Determine the [X, Y] coordinate at the center of the cell enclosing the given text.  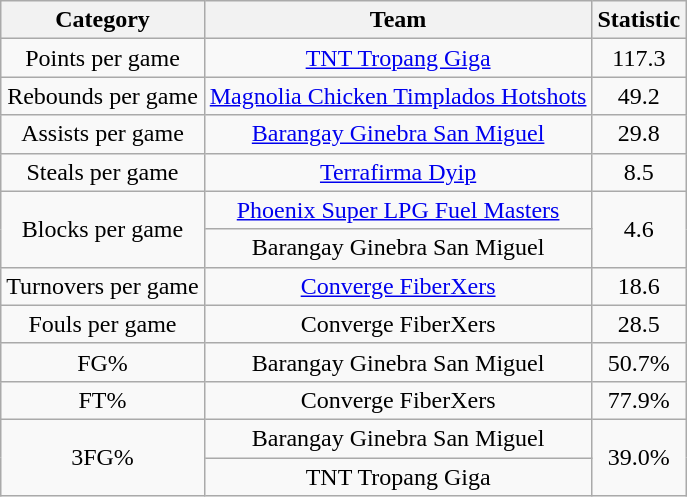
Points per game [102, 58]
Team [398, 20]
FG% [102, 362]
Category [102, 20]
Steals per game [102, 172]
Rebounds per game [102, 96]
18.6 [639, 286]
49.2 [639, 96]
Assists per game [102, 134]
Blocks per game [102, 229]
28.5 [639, 324]
FT% [102, 400]
3FG% [102, 457]
77.9% [639, 400]
Statistic [639, 20]
8.5 [639, 172]
4.6 [639, 229]
Turnovers per game [102, 286]
Fouls per game [102, 324]
Magnolia Chicken Timplados Hotshots [398, 96]
Phoenix Super LPG Fuel Masters [398, 210]
29.8 [639, 134]
117.3 [639, 58]
39.0% [639, 457]
Terrafirma Dyip [398, 172]
50.7% [639, 362]
